Capture the cell that displays the provided text and extract its (X, Y) central coordinate. 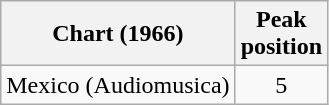
Chart (1966) (118, 34)
Peakposition (281, 34)
Mexico (Audiomusica) (118, 85)
5 (281, 85)
